For the text-containing cell, return its midpoint in (x, y) coordinate format. 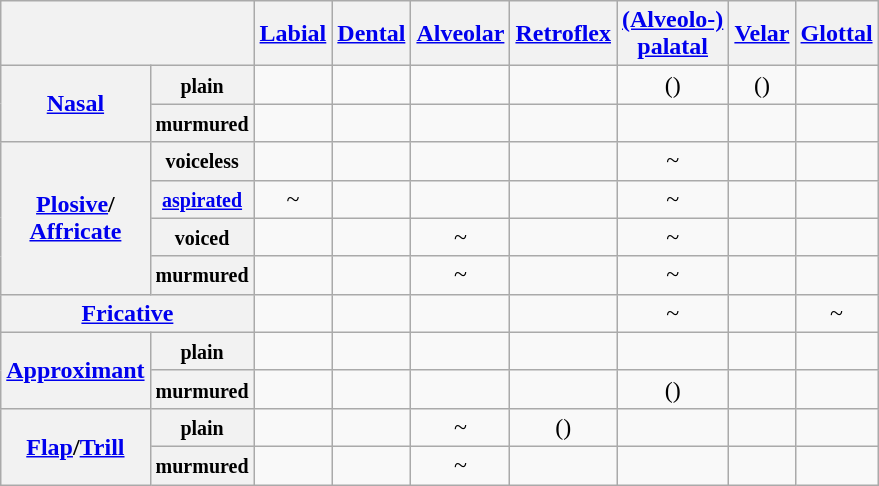
Nasal (76, 104)
Approximant (76, 370)
voiceless (202, 161)
Fricative (128, 313)
(Alveolo-)palatal (672, 34)
Labial (293, 34)
Alveolar (460, 34)
Glottal (836, 34)
Retroflex (564, 34)
Flap/Trill (76, 446)
aspirated (202, 199)
Plosive/Affricate (76, 218)
voiced (202, 237)
Velar (762, 34)
Dental (372, 34)
